Output the (X, Y) coordinate of the center of the cell containing the given text.  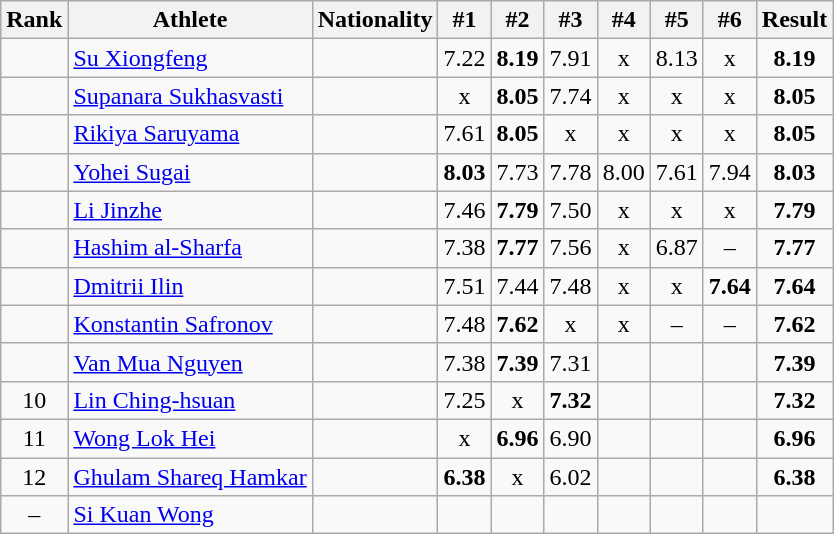
7.56 (570, 248)
#4 (624, 20)
#5 (676, 20)
Rikiya Saruyama (190, 134)
Lin Ching-hsuan (190, 400)
Dmitrii Ilin (190, 286)
#3 (570, 20)
Nationality (375, 20)
7.25 (464, 400)
7.44 (518, 286)
8.00 (624, 172)
Ghulam Shareq Hamkar (190, 477)
6.02 (570, 477)
Supanara Sukhasvasti (190, 96)
Konstantin Safronov (190, 324)
7.91 (570, 58)
#2 (518, 20)
6.90 (570, 438)
7.22 (464, 58)
8.13 (676, 58)
7.46 (464, 210)
Li Jinzhe (190, 210)
Su Xiongfeng (190, 58)
#6 (730, 20)
7.31 (570, 362)
Wong Lok Hei (190, 438)
7.74 (570, 96)
11 (34, 438)
Van Mua Nguyen (190, 362)
Si Kuan Wong (190, 515)
Hashim al-Sharfa (190, 248)
7.78 (570, 172)
Yohei Sugai (190, 172)
10 (34, 400)
Rank (34, 20)
7.50 (570, 210)
7.94 (730, 172)
7.51 (464, 286)
12 (34, 477)
6.87 (676, 248)
7.73 (518, 172)
Athlete (190, 20)
Result (794, 20)
#1 (464, 20)
